Scan for the cell matching the given text and deliver its (x, y) coordinate at center. 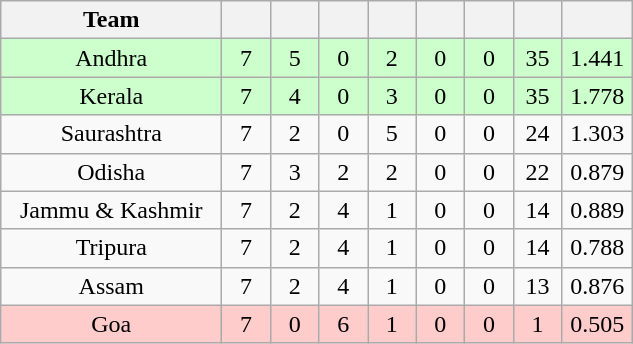
Tripura (112, 248)
22 (538, 172)
24 (538, 134)
13 (538, 286)
6 (344, 324)
0.876 (598, 286)
0.879 (598, 172)
Saurashtra (112, 134)
Jammu & Kashmir (112, 210)
0.505 (598, 324)
0.788 (598, 248)
0.889 (598, 210)
1.778 (598, 96)
Kerala (112, 96)
Andhra (112, 58)
Goa (112, 324)
Assam (112, 286)
Team (112, 20)
1.303 (598, 134)
1.441 (598, 58)
Odisha (112, 172)
